Output the [x, y] coordinate of the center of the cell containing the given text.  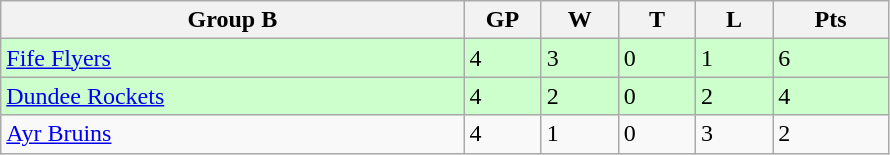
W [580, 20]
Pts [831, 20]
Group B [232, 20]
T [656, 20]
Dundee Rockets [232, 96]
L [734, 20]
6 [831, 58]
Ayr Bruins [232, 134]
GP [502, 20]
Fife Flyers [232, 58]
